Return [x, y] of the center of cell containing provided text 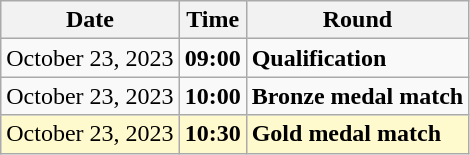
Round [358, 20]
Qualification [358, 58]
Gold medal match [358, 134]
Time [212, 20]
Bronze medal match [358, 96]
10:00 [212, 96]
10:30 [212, 134]
09:00 [212, 58]
Date [90, 20]
